Capture the cell that displays the provided text and extract its (x, y) central coordinate. 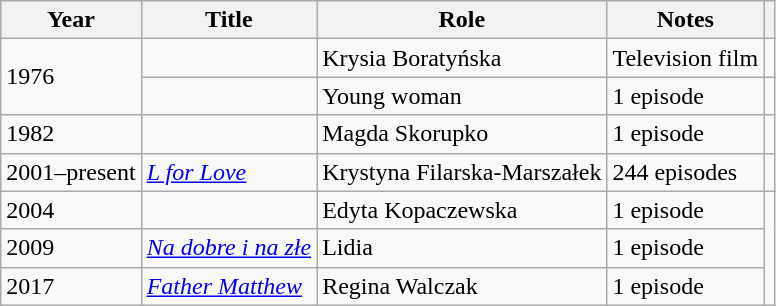
244 episodes (686, 172)
Title (229, 20)
Magda Skorupko (462, 134)
Edyta Kopaczewska (462, 210)
1982 (71, 134)
1976 (71, 77)
Regina Walczak (462, 286)
2009 (71, 248)
Father Matthew (229, 286)
Krysia Boratyńska (462, 58)
Young woman (462, 96)
Role (462, 20)
Notes (686, 20)
2004 (71, 210)
Television film (686, 58)
2017 (71, 286)
2001–present (71, 172)
L for Love (229, 172)
Year (71, 20)
Krystyna Filarska-Marszałek (462, 172)
Lidia (462, 248)
Na dobre i na złe (229, 248)
